Search for the cell housing the specified text and yield its (X, Y) center coordinate. 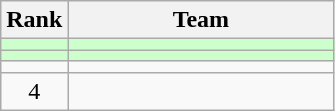
Team (201, 20)
4 (34, 91)
Rank (34, 20)
